Pinpoint the cell where the given text exists, returning its [x, y] midpoint coordinate. 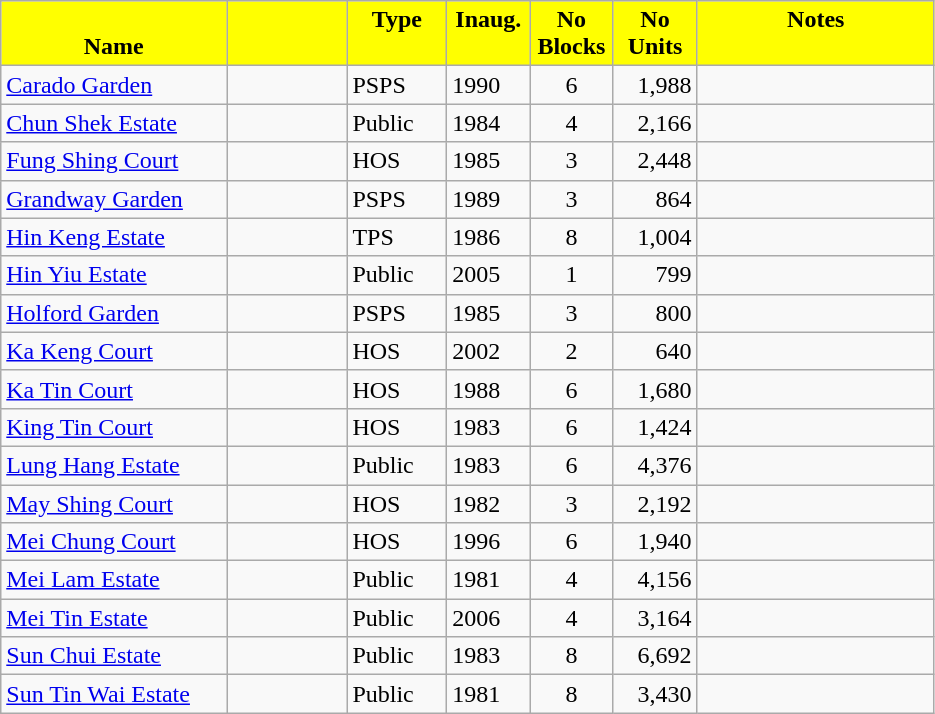
2005 [488, 275]
1,680 [655, 389]
2 [572, 351]
1996 [488, 542]
800 [655, 313]
Hin Yiu Estate [114, 275]
Mei Tin Estate [114, 618]
640 [655, 351]
King Tin Court [114, 427]
4,376 [655, 465]
799 [655, 275]
6,692 [655, 656]
1,004 [655, 237]
2002 [488, 351]
864 [655, 199]
1,988 [655, 85]
TPS [397, 237]
Grandway Garden [114, 199]
Carado Garden [114, 85]
Notes [816, 34]
May Shing Court [114, 503]
1986 [488, 237]
2,448 [655, 161]
1984 [488, 123]
3,164 [655, 618]
No Units [655, 34]
4,156 [655, 580]
2,166 [655, 123]
Sun Tin Wai Estate [114, 694]
Fung Shing Court [114, 161]
1 [572, 275]
1990 [488, 85]
Ka Tin Court [114, 389]
Hin Keng Estate [114, 237]
1,424 [655, 427]
Holford Garden [114, 313]
1989 [488, 199]
1,940 [655, 542]
Sun Chui Estate [114, 656]
No Blocks [572, 34]
1982 [488, 503]
Chun Shek Estate [114, 123]
Inaug. [488, 34]
2,192 [655, 503]
Mei Chung Court [114, 542]
2006 [488, 618]
Lung Hang Estate [114, 465]
Ka Keng Court [114, 351]
Mei Lam Estate [114, 580]
Type [397, 34]
1988 [488, 389]
3,430 [655, 694]
Name [114, 34]
